Extract the [x, y] coordinate from the center of the cell holding the provided text.  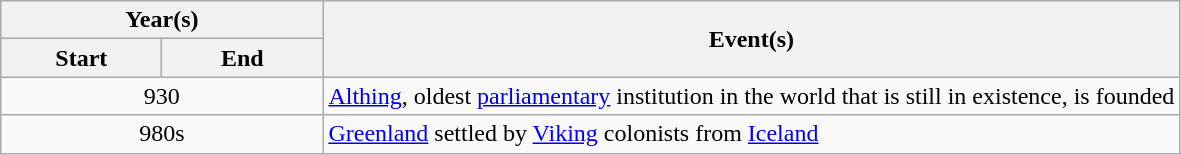
Start [82, 58]
Year(s) [162, 20]
980s [162, 134]
End [242, 58]
Event(s) [752, 39]
Greenland settled by Viking colonists from Iceland [752, 134]
930 [162, 96]
Althing, oldest parliamentary institution in the world that is still in existence, is founded [752, 96]
